Capture the cell that displays the provided text and extract its (x, y) central coordinate. 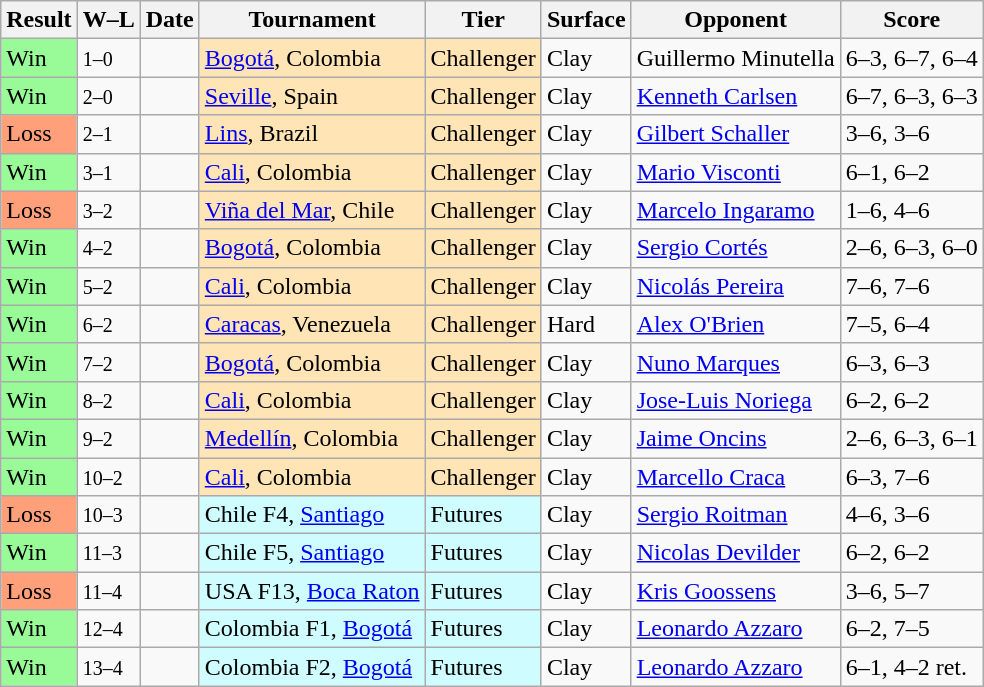
10–3 (108, 515)
6–3, 6–3 (912, 362)
2–6, 6–3, 6–0 (912, 248)
5–2 (108, 286)
Result (39, 20)
Lins, Brazil (312, 134)
Hard (586, 324)
6–2, 7–5 (912, 629)
Nicolas Devilder (736, 553)
Medellín, Colombia (312, 438)
11–4 (108, 591)
Viña del Mar, Chile (312, 210)
6–3, 7–6 (912, 477)
Chile F5, Santiago (312, 553)
2–1 (108, 134)
2–6, 6–3, 6–1 (912, 438)
4–2 (108, 248)
10–2 (108, 477)
Seville, Spain (312, 96)
Opponent (736, 20)
USA F13, Boca Raton (312, 591)
6–2 (108, 324)
6–1, 4–2 ret. (912, 667)
Marcello Craca (736, 477)
3–1 (108, 172)
6–7, 6–3, 6–3 (912, 96)
13–4 (108, 667)
1–6, 4–6 (912, 210)
Tournament (312, 20)
9–2 (108, 438)
Kenneth Carlsen (736, 96)
7–5, 6–4 (912, 324)
Nuno Marques (736, 362)
6–3, 6–7, 6–4 (912, 58)
Guillermo Minutella (736, 58)
Marcelo Ingaramo (736, 210)
Date (170, 20)
4–6, 3–6 (912, 515)
Score (912, 20)
Nicolás Pereira (736, 286)
Jose-Luis Noriega (736, 400)
3–6, 5–7 (912, 591)
7–2 (108, 362)
1–0 (108, 58)
Alex O'Brien (736, 324)
Jaime Oncins (736, 438)
Sergio Roitman (736, 515)
8–2 (108, 400)
Chile F4, Santiago (312, 515)
Caracas, Venezuela (312, 324)
W–L (108, 20)
6–1, 6–2 (912, 172)
Gilbert Schaller (736, 134)
12–4 (108, 629)
Mario Visconti (736, 172)
Sergio Cortés (736, 248)
2–0 (108, 96)
3–2 (108, 210)
Surface (586, 20)
11–3 (108, 553)
7–6, 7–6 (912, 286)
Tier (483, 20)
3–6, 3–6 (912, 134)
Kris Goossens (736, 591)
Colombia F1, Bogotá (312, 629)
Colombia F2, Bogotá (312, 667)
